For the text-containing cell, return its midpoint in (X, Y) coordinate format. 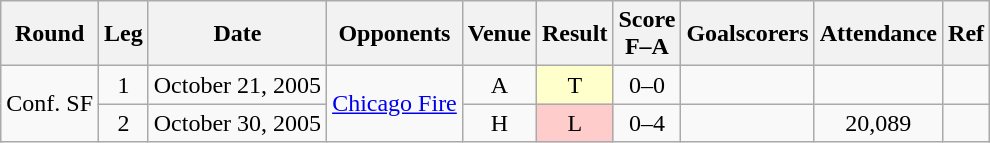
1 (124, 85)
October 30, 2005 (237, 123)
Date (237, 34)
ScoreF–A (647, 34)
Result (575, 34)
Chicago Fire (395, 104)
20,089 (878, 123)
T (575, 85)
Opponents (395, 34)
Leg (124, 34)
2 (124, 123)
Venue (499, 34)
0–0 (647, 85)
Ref (966, 34)
Attendance (878, 34)
Round (50, 34)
L (575, 123)
Goalscorers (748, 34)
H (499, 123)
0–4 (647, 123)
October 21, 2005 (237, 85)
A (499, 85)
Conf. SF (50, 104)
